For the text-containing cell, return its midpoint in (X, Y) coordinate format. 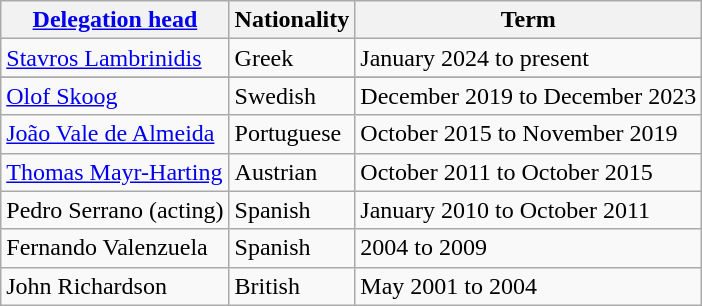
January 2010 to October 2011 (528, 210)
Fernando Valenzuela (115, 248)
October 2011 to October 2015 (528, 172)
British (292, 286)
Delegation head (115, 20)
John Richardson (115, 286)
Stavros Lambrinidis (115, 58)
Olof Skoog (115, 96)
Portuguese (292, 134)
Swedish (292, 96)
October 2015 to November 2019 (528, 134)
January 2024 to present (528, 58)
2004 to 2009 (528, 248)
Greek (292, 58)
Thomas Mayr-Harting (115, 172)
Term (528, 20)
December 2019 to December 2023 (528, 96)
Austrian (292, 172)
Pedro Serrano (acting) (115, 210)
May 2001 to 2004 (528, 286)
Nationality (292, 20)
João Vale de Almeida (115, 134)
